Find where the given text appears and provide that cell's center as [x, y] coordinate. 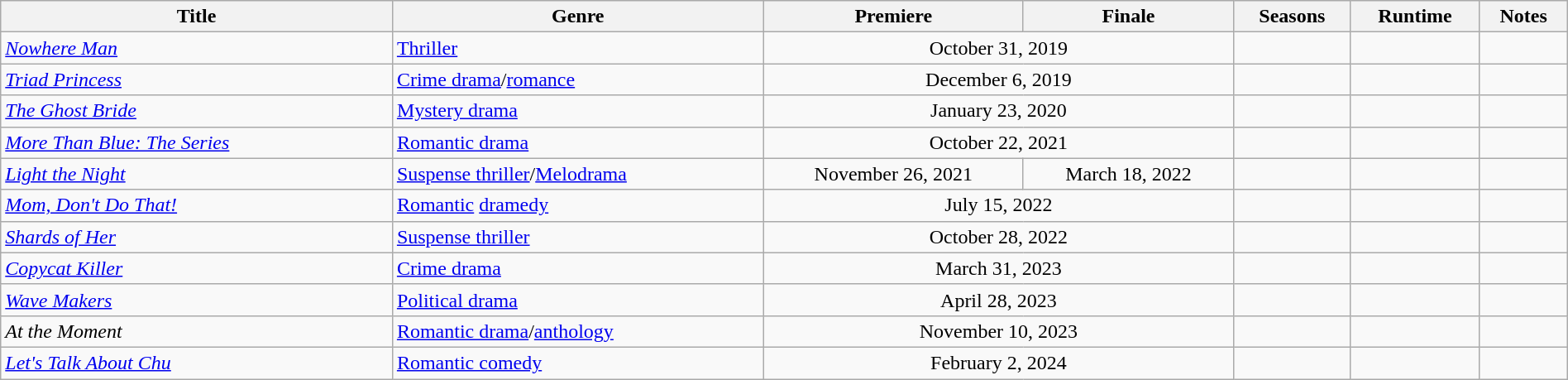
April 28, 2023 [998, 300]
Premiere [893, 17]
Notes [1523, 17]
Crime drama [577, 268]
Political drama [577, 300]
October 28, 2022 [998, 237]
March 18, 2022 [1128, 174]
Light the Night [197, 174]
Romantic drama [577, 142]
October 31, 2019 [998, 48]
Seasons [1292, 17]
Mystery drama [577, 111]
Shards of Her [197, 237]
October 22, 2021 [998, 142]
November 26, 2021 [893, 174]
Suspense thriller [577, 237]
Romantic drama/anthology [577, 331]
Romantic dramedy [577, 205]
Nowhere Man [197, 48]
Finale [1128, 17]
At the Moment [197, 331]
Triad Princess [197, 79]
November 10, 2023 [998, 331]
More Than Blue: The Series [197, 142]
December 6, 2019 [998, 79]
Suspense thriller/Melodrama [577, 174]
Mom, Don't Do That! [197, 205]
Let's Talk About Chu [197, 363]
Copycat Killer [197, 268]
Title [197, 17]
The Ghost Bride [197, 111]
Romantic comedy [577, 363]
Runtime [1415, 17]
Thriller [577, 48]
January 23, 2020 [998, 111]
February 2, 2024 [998, 363]
Crime drama/romance [577, 79]
July 15, 2022 [998, 205]
March 31, 2023 [998, 268]
Genre [577, 17]
Wave Makers [197, 300]
